Scan for the cell matching the given text and deliver its (X, Y) coordinate at center. 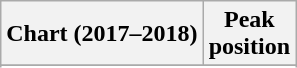
Peakposition (249, 34)
Chart (2017–2018) (102, 34)
